Find where the given text appears and provide that cell's center as [X, Y] coordinate. 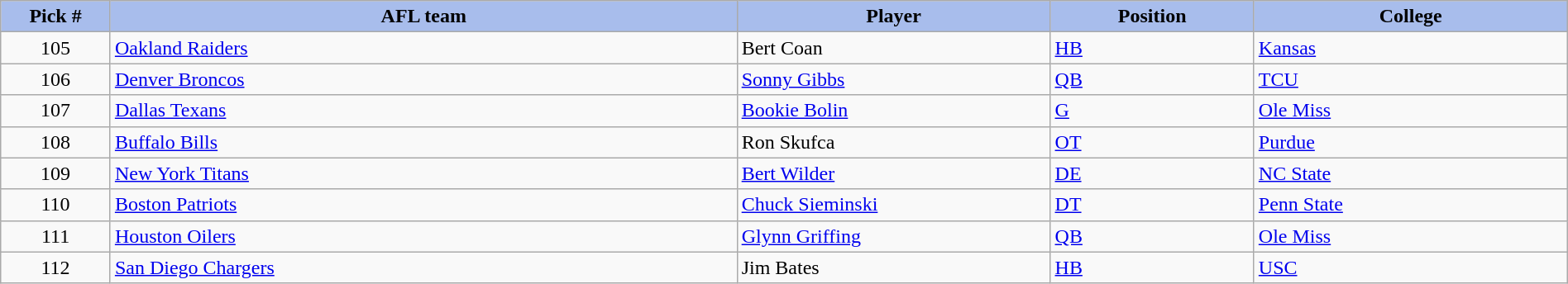
Jim Bates [893, 267]
Pick # [56, 17]
San Diego Chargers [423, 267]
New York Titans [423, 173]
Bookie Bolin [893, 111]
Denver Broncos [423, 79]
Chuck Sieminski [893, 205]
Buffalo Bills [423, 142]
Bert Coan [893, 48]
TCU [1411, 79]
Penn State [1411, 205]
OT [1152, 142]
110 [56, 205]
Ron Skufca [893, 142]
Oakland Raiders [423, 48]
USC [1411, 267]
111 [56, 236]
Bert Wilder [893, 173]
Position [1152, 17]
G [1152, 111]
106 [56, 79]
AFL team [423, 17]
112 [56, 267]
Glynn Griffing [893, 236]
DE [1152, 173]
Dallas Texans [423, 111]
NC State [1411, 173]
Kansas [1411, 48]
Purdue [1411, 142]
105 [56, 48]
108 [56, 142]
Player [893, 17]
107 [56, 111]
Boston Patriots [423, 205]
Houston Oilers [423, 236]
Sonny Gibbs [893, 79]
109 [56, 173]
DT [1152, 205]
College [1411, 17]
